Capture the cell that displays the provided text and extract its (X, Y) central coordinate. 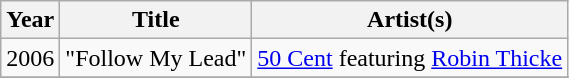
Artist(s) (410, 20)
"Follow My Lead" (156, 58)
Title (156, 20)
Year (30, 20)
2006 (30, 58)
50 Cent featuring Robin Thicke (410, 58)
